Capture the cell that displays the provided text and extract its (x, y) central coordinate. 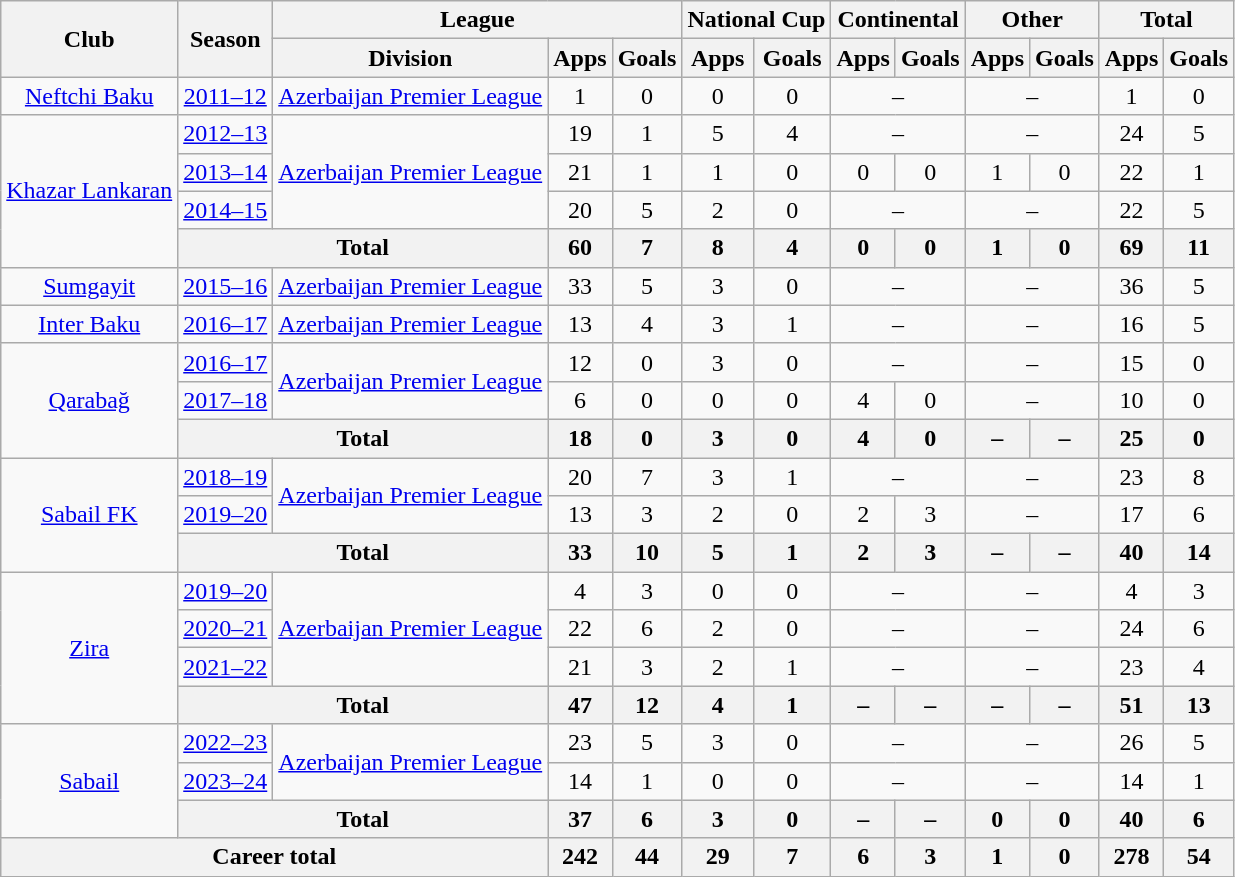
Zira (90, 648)
Neftchi Baku (90, 96)
18 (580, 438)
National Cup (756, 20)
2020–21 (226, 629)
Qarabağ (90, 400)
47 (580, 705)
2023–24 (226, 781)
2013–14 (226, 172)
36 (1131, 286)
51 (1131, 705)
Other (1032, 20)
44 (647, 857)
2014–15 (226, 210)
2015–16 (226, 286)
11 (1199, 248)
278 (1131, 857)
29 (718, 857)
26 (1131, 743)
2012–13 (226, 134)
69 (1131, 248)
Continental (898, 20)
60 (580, 248)
16 (1131, 324)
25 (1131, 438)
37 (580, 819)
League (478, 20)
2018–19 (226, 477)
Career total (274, 857)
17 (1131, 515)
Khazar Lankaran (90, 191)
19 (580, 134)
Season (226, 39)
Sabail FK (90, 515)
2017–18 (226, 400)
2011–12 (226, 96)
Division (410, 58)
242 (580, 857)
Sumgayit (90, 286)
54 (1199, 857)
15 (1131, 362)
Club (90, 39)
Sabail (90, 781)
2022–23 (226, 743)
Inter Baku (90, 324)
2021–22 (226, 667)
